For the text-containing cell, return its midpoint in (X, Y) coordinate format. 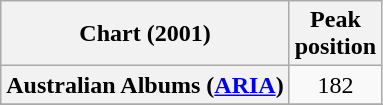
Australian Albums (ARIA) (145, 85)
Chart (2001) (145, 34)
182 (335, 85)
Peakposition (335, 34)
